For the text-containing cell, return its midpoint in [X, Y] coordinate format. 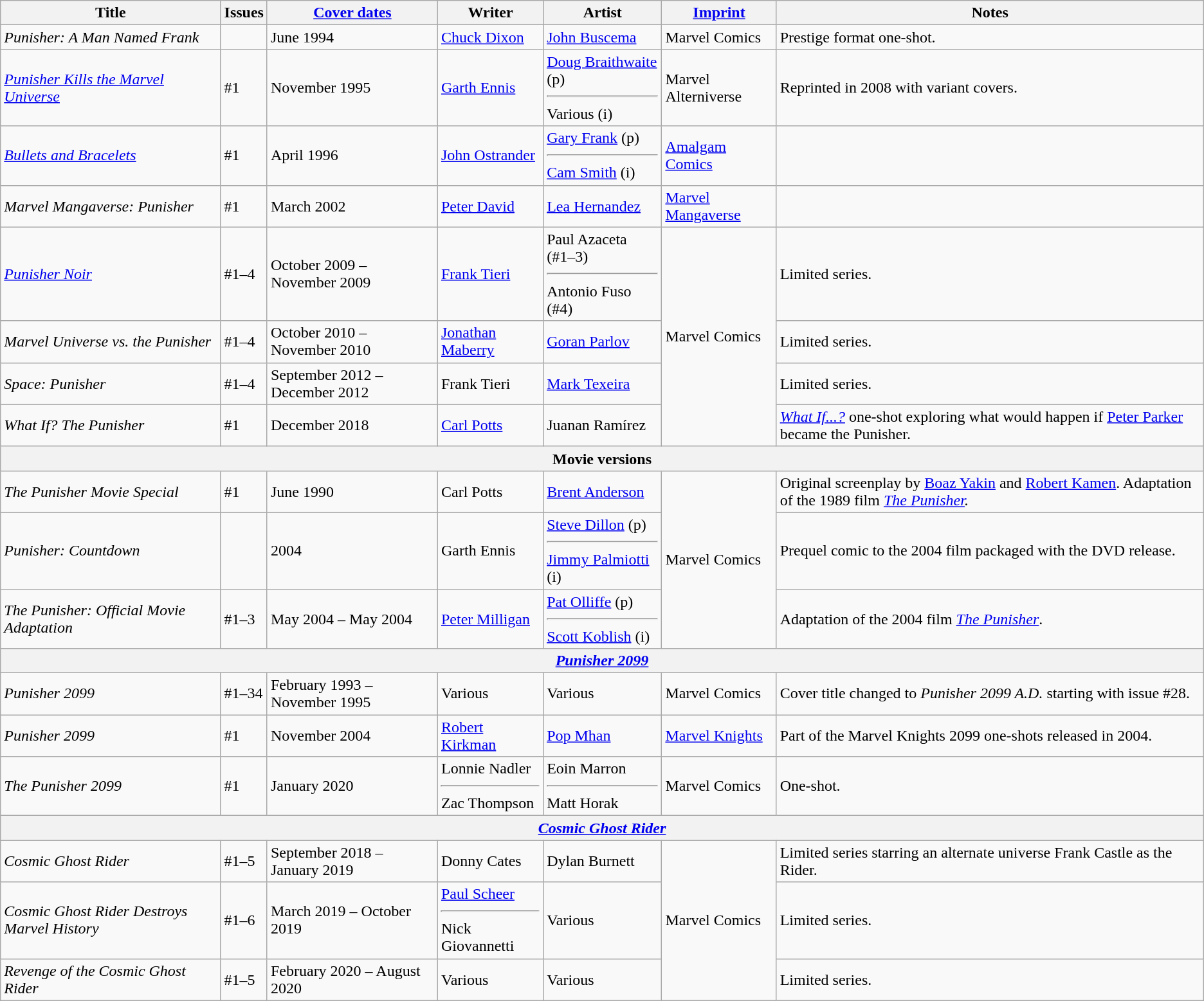
Chuck Dixon [490, 37]
Mark Texeira [603, 383]
March 2019 – October 2019 [352, 921]
John Ostrander [490, 156]
Marvel Alterniverse [719, 87]
Cover dates [352, 13]
Juanan Ramírez [603, 426]
Lea Hernandez [603, 206]
Limited series starring an alternate universe Frank Castle as the Rider. [990, 861]
June 1990 [352, 491]
Marvel Universe vs. the Punisher [111, 342]
Marvel Mangaverse [719, 206]
The Punisher 2099 [111, 786]
Doug Braithwaite (p)Various (i) [603, 87]
#1–34 [244, 694]
November 1995 [352, 87]
The Punisher Movie Special [111, 491]
Paul ScheerNick Giovannetti [490, 921]
#1–6 [244, 921]
Writer [490, 13]
Part of the Marvel Knights 2099 one-shots released in 2004. [990, 735]
Marvel Knights [719, 735]
Peter Milligan [490, 618]
Brent Anderson [603, 491]
Punisher: Countdown [111, 550]
The Punisher: Official Movie Adaptation [111, 618]
June 1994 [352, 37]
September 2018 – January 2019 [352, 861]
October 2010 – November 2010 [352, 342]
Bullets and Bracelets [111, 156]
Cover title changed to Punisher 2099 A.D. starting with issue #28. [990, 694]
October 2009 – November 2009 [352, 274]
February 2020 – August 2020 [352, 980]
Revenge of the Cosmic Ghost Rider [111, 980]
Robert Kirkman [490, 735]
Goran Parlov [603, 342]
What If? The Punisher [111, 426]
Punisher Kills the Marvel Universe [111, 87]
Punisher Noir [111, 274]
Issues [244, 13]
Dylan Burnett [603, 861]
Peter David [490, 206]
January 2020 [352, 786]
One-shot. [990, 786]
Artist [603, 13]
Gary Frank (p)Cam Smith (i) [603, 156]
March 2002 [352, 206]
Space: Punisher [111, 383]
Prestige format one-shot. [990, 37]
April 1996 [352, 156]
Punisher: A Man Named Frank [111, 37]
Jonathan Maberry [490, 342]
November 2004 [352, 735]
Lonnie NadlerZac Thompson [490, 786]
Pop Mhan [603, 735]
Adaptation of the 2004 film The Punisher. [990, 618]
Pat Olliffe (p)Scott Koblish (i) [603, 618]
John Buscema [603, 37]
Cosmic Ghost Rider Destroys Marvel History [111, 921]
What If...? one-shot exploring what would happen if Peter Parker became the Punisher. [990, 426]
December 2018 [352, 426]
Eoin MarronMatt Horak [603, 786]
February 1993 – November 1995 [352, 694]
Reprinted in 2008 with variant covers. [990, 87]
Notes [990, 13]
#1–3 [244, 618]
Movie versions [602, 458]
Amalgam Comics [719, 156]
Title [111, 13]
Paul Azaceta (#1–3)Antonio Fuso (#4) [603, 274]
Steve Dillon (p)Jimmy Palmiotti (i) [603, 550]
Marvel Mangaverse: Punisher [111, 206]
Imprint [719, 13]
Donny Cates [490, 861]
September 2012 – December 2012 [352, 383]
2004 [352, 550]
May 2004 – May 2004 [352, 618]
Prequel comic to the 2004 film packaged with the DVD release. [990, 550]
Original screenplay by Boaz Yakin and Robert Kamen. Adaptation of the 1989 film The Punisher. [990, 491]
